Locate the cell with the specified text and output its [x, y] center coordinate. 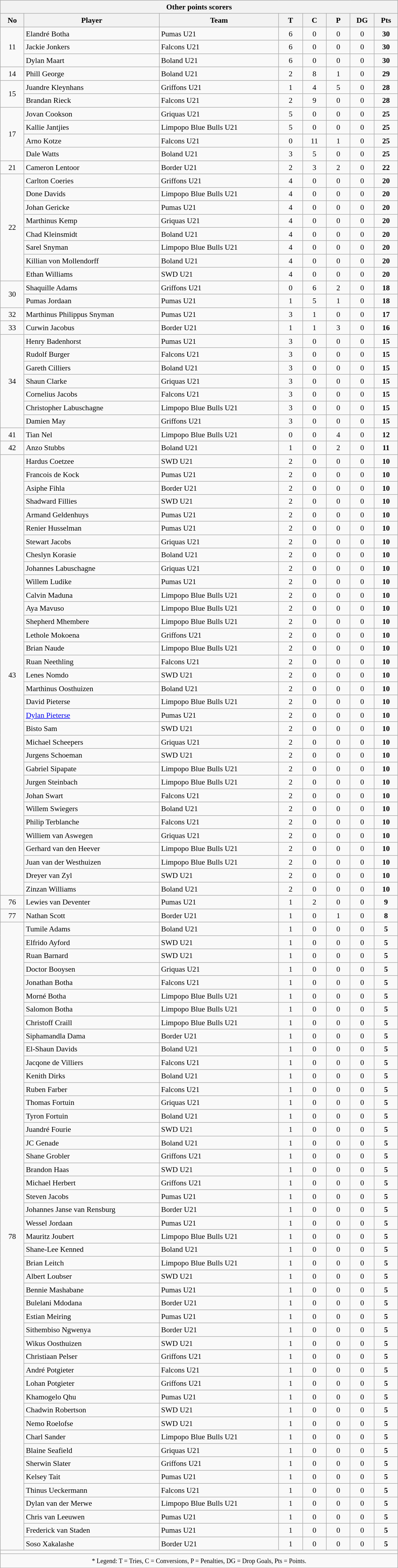
Arno Kotze [92, 141]
Carlton Coeries [92, 181]
Other points scorers [199, 7]
Willem Ludike [92, 582]
Thomas Fortuin [92, 1103]
Tian Nel [92, 435]
Jackie Jonkers [92, 47]
Shane-Lee Kenned [92, 1250]
Brandan Rieck [92, 101]
Jurgen Steinbach [92, 782]
Johan Swart [92, 795]
Nemo Roelofse [92, 1424]
16 [386, 328]
33 [12, 328]
Francois de Kock [92, 475]
Gerhard van den Heever [92, 849]
JC Genade [92, 1143]
Cheslyn Korasie [92, 555]
Sherwin Slater [92, 1463]
43 [12, 675]
Nathan Scott [92, 916]
Willem Swiegers [92, 809]
Brandon Haas [92, 1170]
Bisto Sam [92, 729]
Rudolf Burger [92, 354]
Jacqone de Villiers [92, 1063]
Team [219, 20]
41 [12, 435]
Steven Jacobs [92, 1196]
Ruan Neethling [92, 662]
Jonathan Botha [92, 982]
12 [386, 435]
Cameron Lentoor [92, 168]
DG [362, 20]
Chris van Leeuwen [92, 1517]
Tumile Adams [92, 929]
Blaine Seafield [92, 1450]
Shepherd Mhembere [92, 622]
Juan van der Westhuizen [92, 862]
Salomon Botha [92, 1009]
Chadwin Robertson [92, 1410]
Bulelani Mdodana [92, 1303]
Brian Naude [92, 648]
Johan Gericke [92, 207]
Doctor Booysen [92, 969]
29 [386, 74]
Johannes Labuschagne [92, 568]
Dylan Pieterse [92, 715]
Shadward Fillies [92, 502]
Renier Husselman [92, 528]
Curwin Jacobus [92, 328]
Phill George [92, 74]
Bennie Mashabane [92, 1290]
Lohan Potgieter [92, 1383]
Cornelius Jacobs [92, 395]
Anzo Stubbs [92, 448]
Pumas Jordaan [92, 301]
* Legend: T = Tries, C = Conversions, P = Penalties, DG = Drop Goals, Pts = Points. [199, 1561]
Chad Kleinsmidt [92, 234]
34 [12, 381]
Albert Loubser [92, 1276]
Wessel Jordaan [92, 1223]
Juandré Fourie [92, 1129]
Wikus Oosthuizen [92, 1343]
21 [12, 168]
Mauritz Joubert [92, 1236]
Henry Badenhorst [92, 341]
Soso Xakalashe [92, 1544]
Gareth Cilliers [92, 368]
P [338, 20]
T [291, 20]
Williem van Aswegen [92, 836]
André Potgieter [92, 1370]
Killian von Mollendorff [92, 261]
Elandré Botha [92, 34]
Philip Terblanche [92, 822]
Johannes Janse van Rensburg [92, 1209]
Shaquille Adams [92, 288]
42 [12, 448]
Michael Herbert [92, 1183]
No [12, 20]
Brian Leitch [92, 1263]
Gabriel Sipapate [92, 769]
El-Shaun Davids [92, 1049]
Ruben Farber [92, 1090]
Aya Mavuso [92, 608]
Shane Grobler [92, 1156]
Zinzan Williams [92, 889]
C [314, 20]
Jurgens Schoeman [92, 755]
Elfrido Ayford [92, 942]
Asiphe Fihla [92, 488]
Christiaan Pelser [92, 1357]
Kelsey Tait [92, 1477]
76 [12, 902]
Frederick van Staden [92, 1530]
Ethan Williams [92, 274]
Siphamandla Dama [92, 1036]
Charl Sander [92, 1437]
Pts [386, 20]
Kenith Dirks [92, 1076]
Player [92, 20]
Dylan Maart [92, 61]
Thinus Ueckermann [92, 1490]
Armand Geldenhuys [92, 515]
Jovan Cookson [92, 114]
77 [12, 916]
Morné Botha [92, 996]
David Pieterse [92, 702]
Dale Watts [92, 154]
Sarel Snyman [92, 248]
Sithembiso Ngwenya [92, 1330]
Shaun Clarke [92, 381]
Dylan van der Merwe [92, 1504]
Stewart Jacobs [92, 541]
Done Davids [92, 194]
Lewies van Deventer [92, 902]
Dreyer van Zyl [92, 875]
14 [12, 74]
Ruan Barnard [92, 956]
Calvin Maduna [92, 595]
78 [12, 1236]
Kallie Jantjies [92, 127]
32 [12, 314]
Tyron Fortuin [92, 1116]
Christopher Labuschagne [92, 408]
Juandre Kleynhans [92, 87]
Marthinus Oosthuizen [92, 689]
Christoff Craill [92, 1023]
Marthinus Philippus Snyman [92, 314]
Estian Meiring [92, 1317]
Khamogelo Qhu [92, 1397]
Lenes Nomdo [92, 675]
Lethole Mokoena [92, 635]
Damien May [92, 421]
Michael Scheepers [92, 742]
Marthinus Kemp [92, 221]
Hardus Coetzee [92, 461]
